Find where the given text appears and provide that cell's center as (x, y) coordinate. 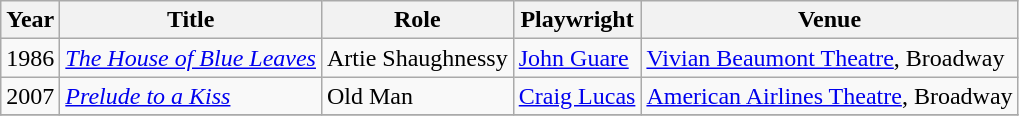
Craig Lucas (577, 96)
Venue (830, 20)
1986 (30, 58)
Artie Shaughnessy (417, 58)
Vivian Beaumont Theatre, Broadway (830, 58)
Prelude to a Kiss (191, 96)
Playwright (577, 20)
The House of Blue Leaves (191, 58)
2007 (30, 96)
John Guare (577, 58)
Old Man (417, 96)
Role (417, 20)
Title (191, 20)
American Airlines Theatre, Broadway (830, 96)
Year (30, 20)
